Extract the [x, y] coordinate from the center of the cell holding the provided text.  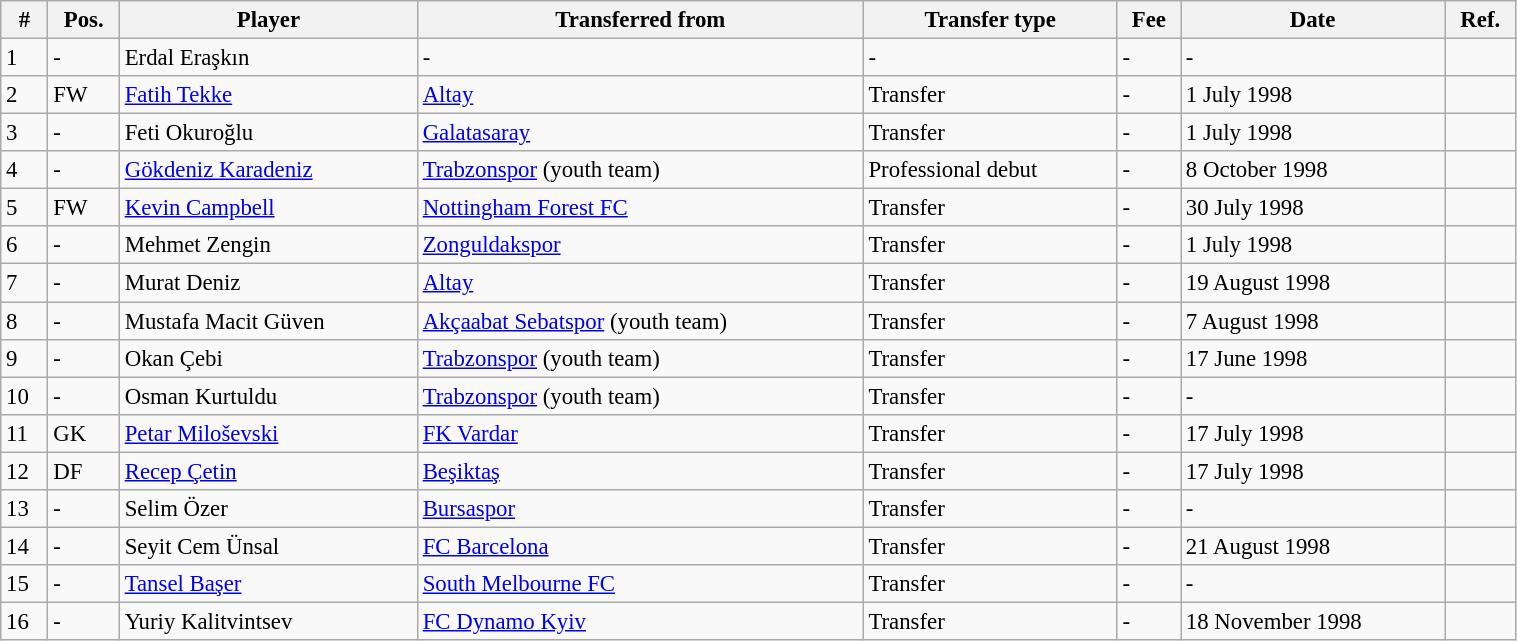
5 [24, 208]
Ref. [1481, 20]
4 [24, 170]
South Melbourne FC [640, 584]
Transferred from [640, 20]
Erdal Eraşkın [268, 58]
8 October 1998 [1313, 170]
10 [24, 396]
Seyit Cem Ünsal [268, 546]
DF [84, 471]
6 [24, 245]
FK Vardar [640, 433]
12 [24, 471]
Petar Miloševski [268, 433]
Nottingham Forest FC [640, 208]
Galatasaray [640, 133]
Bursaspor [640, 509]
16 [24, 621]
30 July 1998 [1313, 208]
Akçaabat Sebatspor (youth team) [640, 321]
7 August 1998 [1313, 321]
Okan Çebi [268, 358]
Date [1313, 20]
7 [24, 283]
Gökdeniz Karadeniz [268, 170]
21 August 1998 [1313, 546]
Murat Deniz [268, 283]
Professional debut [990, 170]
Fee [1148, 20]
Zonguldakspor [640, 245]
Mustafa Macit Güven [268, 321]
FC Barcelona [640, 546]
GK [84, 433]
14 [24, 546]
1 [24, 58]
19 August 1998 [1313, 283]
8 [24, 321]
Tansel Başer [268, 584]
15 [24, 584]
Selim Özer [268, 509]
13 [24, 509]
# [24, 20]
Mehmet Zengin [268, 245]
Beşiktaş [640, 471]
FC Dynamo Kyiv [640, 621]
Recep Çetin [268, 471]
18 November 1998 [1313, 621]
Kevin Campbell [268, 208]
Player [268, 20]
11 [24, 433]
Feti Okuroğlu [268, 133]
9 [24, 358]
17 June 1998 [1313, 358]
Osman Kurtuldu [268, 396]
3 [24, 133]
Pos. [84, 20]
Fatih Tekke [268, 95]
Transfer type [990, 20]
Yuriy Kalitvintsev [268, 621]
2 [24, 95]
